Search for the cell housing the specified text and yield its (X, Y) center coordinate. 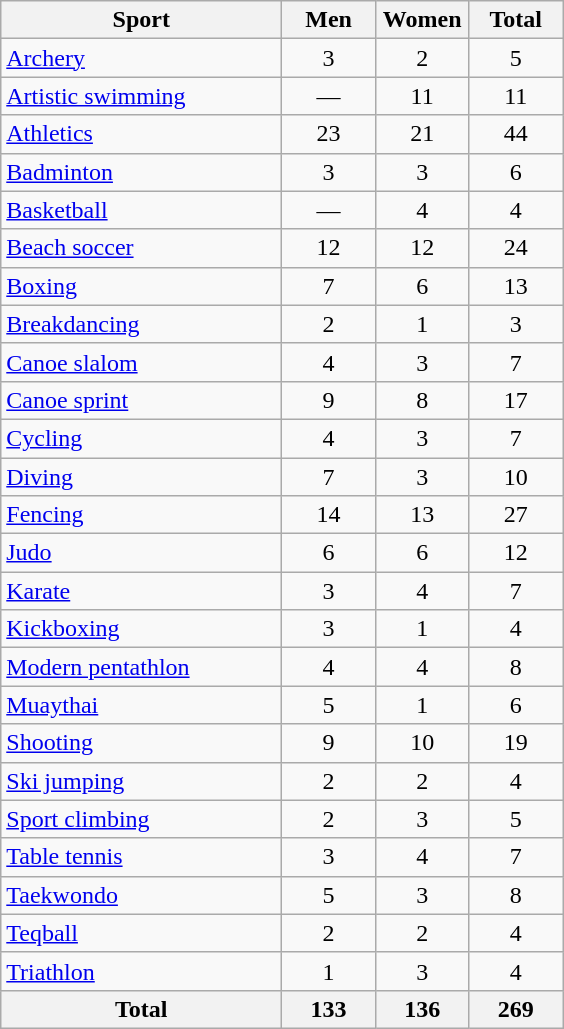
Judo (142, 553)
Basketball (142, 210)
Ski jumping (142, 781)
Table tennis (142, 857)
Men (329, 20)
44 (516, 134)
Taekwondo (142, 895)
Canoe slalom (142, 362)
Archery (142, 58)
19 (516, 743)
Women (422, 20)
136 (422, 1009)
Modern pentathlon (142, 667)
Diving (142, 477)
Shooting (142, 743)
Breakdancing (142, 324)
Athletics (142, 134)
Teqball (142, 933)
Badminton (142, 172)
269 (516, 1009)
Boxing (142, 286)
21 (422, 134)
Muaythai (142, 705)
Beach soccer (142, 248)
Kickboxing (142, 629)
Sport (142, 20)
23 (329, 134)
Artistic swimming (142, 96)
Triathlon (142, 971)
Cycling (142, 438)
14 (329, 515)
133 (329, 1009)
Sport climbing (142, 819)
Fencing (142, 515)
17 (516, 400)
24 (516, 248)
Karate (142, 591)
Canoe sprint (142, 400)
27 (516, 515)
